Return the (x, y) coordinate for the center point of the cell that contains the specified text.  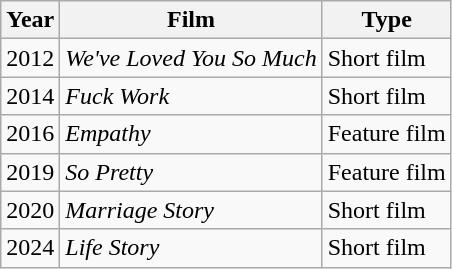
Life Story (191, 248)
Fuck Work (191, 96)
2014 (30, 96)
2020 (30, 210)
So Pretty (191, 172)
2016 (30, 134)
2024 (30, 248)
Type (386, 20)
We've Loved You So Much (191, 58)
2012 (30, 58)
Empathy (191, 134)
Marriage Story (191, 210)
Year (30, 20)
Film (191, 20)
2019 (30, 172)
